Provide the [X, Y] coordinate of the cell's center where the given text is located.  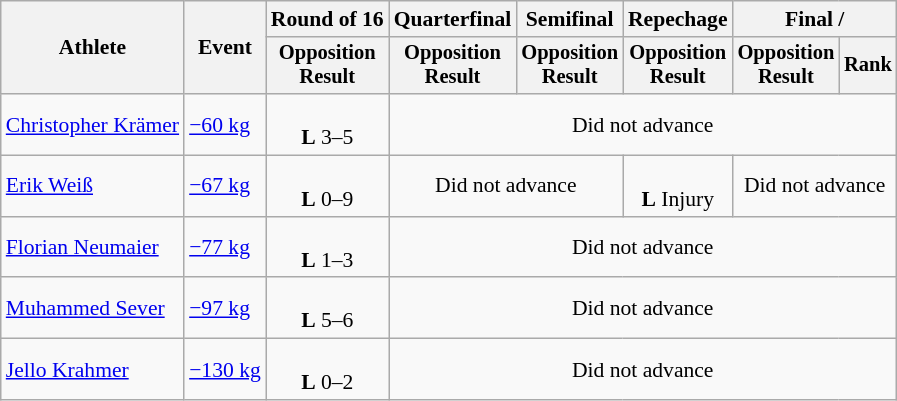
−60 kg [225, 124]
Semifinal [570, 19]
L 0–2 [328, 370]
L Injury [678, 186]
L 5–6 [328, 308]
Jello Krahmer [92, 370]
L 3–5 [328, 124]
Christopher Krämer [92, 124]
Repechage [678, 19]
Erik Weiß [92, 186]
Final / [815, 19]
L 1–3 [328, 248]
Rank [868, 66]
Athlete [92, 48]
Florian Neumaier [92, 248]
−77 kg [225, 248]
Muhammed Sever [92, 308]
−97 kg [225, 308]
Quarterfinal [453, 19]
Event [225, 48]
L 0–9 [328, 186]
−67 kg [225, 186]
Round of 16 [328, 19]
−130 kg [225, 370]
